Search for the cell housing the specified text and yield its [X, Y] center coordinate. 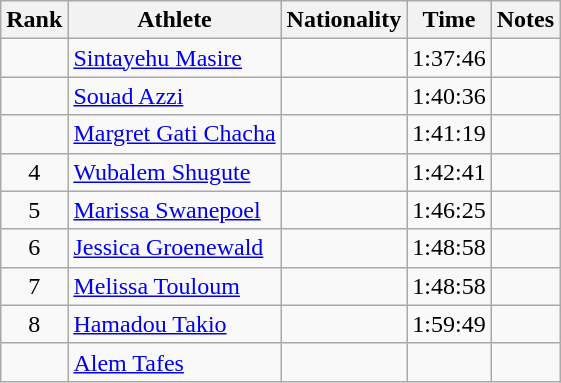
1:42:41 [449, 172]
1:40:36 [449, 96]
Alem Tafes [174, 362]
8 [34, 324]
6 [34, 248]
Jessica Groenewald [174, 248]
Souad Azzi [174, 96]
Rank [34, 20]
Notes [525, 20]
Sintayehu Masire [174, 58]
Wubalem Shugute [174, 172]
Marissa Swanepoel [174, 210]
1:46:25 [449, 210]
Athlete [174, 20]
4 [34, 172]
Nationality [344, 20]
Hamadou Takio [174, 324]
1:37:46 [449, 58]
Melissa Touloum [174, 286]
5 [34, 210]
1:41:19 [449, 134]
7 [34, 286]
1:59:49 [449, 324]
Time [449, 20]
Margret Gati Chacha [174, 134]
